Provide the [X, Y] coordinate of the cell's center where the given text is located.  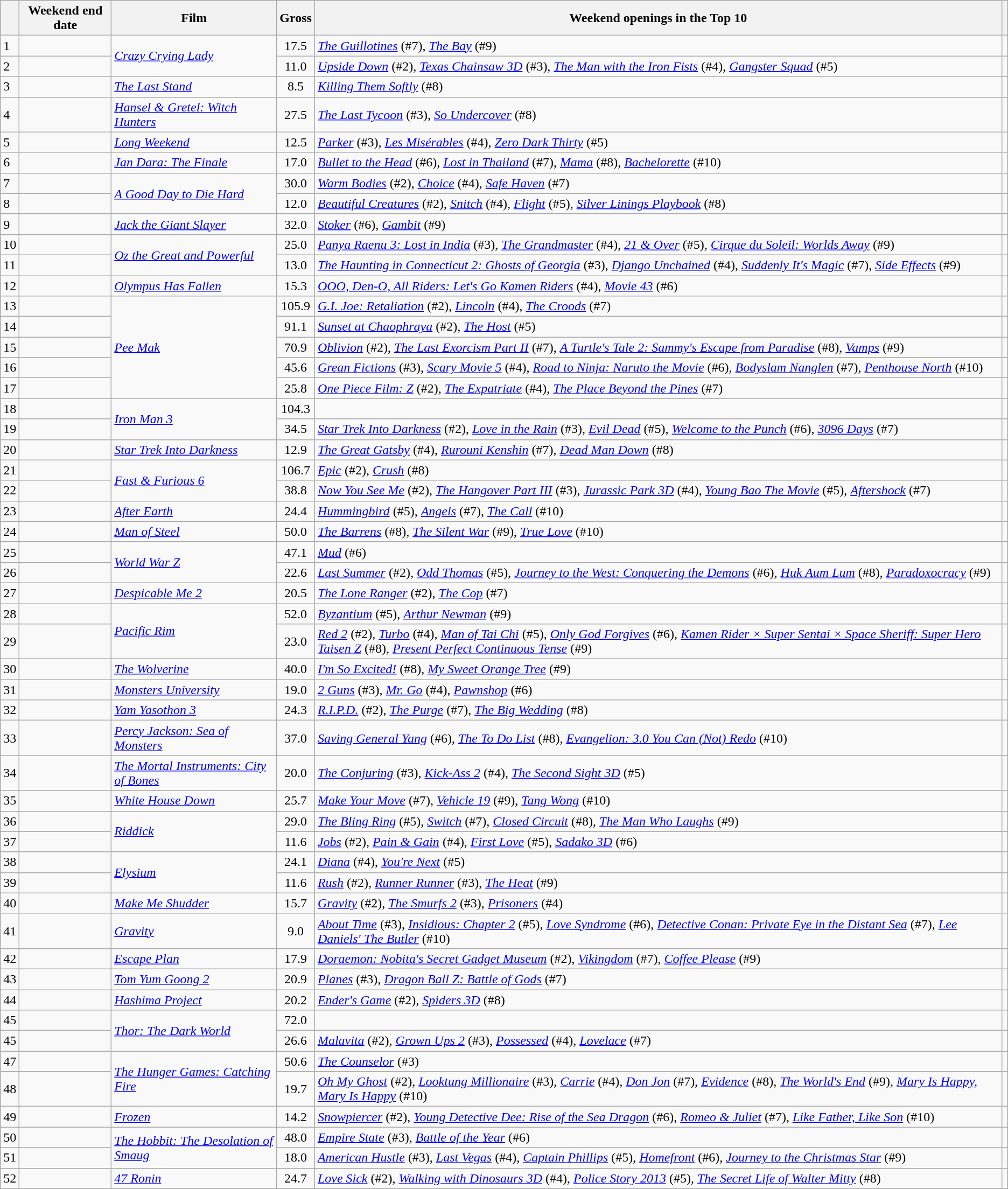
Thor: The Dark World [194, 1031]
Gravity (#2), The Smurfs 2 (#3), Prisoners (#4) [658, 903]
Bullet to the Head (#6), Lost in Thailand (#7), Mama (#8), Bachelorette (#10) [658, 163]
Weekend openings in the Top 10 [658, 18]
42 [10, 959]
Jack the Giant Slayer [194, 224]
Grean Fictions (#3), Scary Movie 5 (#4), Road to Ninja: Naruto the Movie (#6), Bodyslam Nanglen (#7), Penthouse North (#10) [658, 368]
The Hunger Games: Catching Fire [194, 1079]
8.5 [296, 87]
Tom Yum Goong 2 [194, 979]
29 [10, 642]
OOO, Den-O, All Riders: Let's Go Kamen Riders (#4), Movie 43 (#6) [658, 286]
The Last Stand [194, 87]
Empire State (#3), Battle of the Year (#6) [658, 1137]
Fast & Furious 6 [194, 480]
Pee Mak [194, 347]
28 [10, 613]
24.3 [296, 710]
Byzantium (#5), Arthur Newman (#9) [658, 613]
Now You See Me (#2), The Hangover Part III (#3), Jurassic Park 3D (#4), Young Bao The Movie (#5), Aftershock (#7) [658, 491]
Olympus Has Fallen [194, 286]
Killing Them Softly (#8) [658, 87]
8 [10, 204]
40 [10, 903]
4 [10, 114]
Malavita (#2), Grown Ups 2 (#3), Possessed (#4), Lovelace (#7) [658, 1041]
50 [10, 1137]
About Time (#3), Insidious: Chapter 2 (#5), Love Syndrome (#6), Detective Conan: Private Eye in the Distant Sea (#7), Lee Daniels' The Butler (#10) [658, 931]
Elysium [194, 872]
23.0 [296, 642]
41 [10, 931]
Diana (#4), You're Next (#5) [658, 862]
Despicable Me 2 [194, 593]
12.0 [296, 204]
72.0 [296, 1020]
24.7 [296, 1178]
Ender's Game (#2), Spiders 3D (#8) [658, 1000]
Oblivion (#2), The Last Exorcism Part II (#7), A Turtle's Tale 2: Sammy's Escape from Paradise (#8), Vamps (#9) [658, 347]
19.0 [296, 690]
The Bling Ring (#5), Switch (#7), Closed Circuit (#8), The Man Who Laughs (#9) [658, 821]
12 [10, 286]
Parker (#3), Les Misérables (#4), Zero Dark Thirty (#5) [658, 142]
23 [10, 511]
18.0 [296, 1158]
7 [10, 183]
39 [10, 883]
48 [10, 1089]
9.0 [296, 931]
I'm So Excited! (#8), My Sweet Orange Tree (#9) [658, 669]
37 [10, 842]
17 [10, 388]
52.0 [296, 613]
30 [10, 669]
5 [10, 142]
22.6 [296, 572]
32 [10, 710]
The Mortal Instruments: City of Bones [194, 773]
12.5 [296, 142]
22 [10, 491]
36 [10, 821]
16 [10, 368]
Gravity [194, 931]
17.0 [296, 163]
26 [10, 572]
Hashima Project [194, 1000]
Sunset at Chaophraya (#2), The Host (#5) [658, 327]
Oz the Great and Powerful [194, 255]
20 [10, 450]
29.0 [296, 821]
White House Down [194, 801]
25.7 [296, 801]
Gross [296, 18]
Stoker (#6), Gambit (#9) [658, 224]
34 [10, 773]
2 Guns (#3), Mr. Go (#4), Pawnshop (#6) [658, 690]
Man of Steel [194, 531]
Planes (#3), Dragon Ball Z: Battle of Gods (#7) [658, 979]
44 [10, 1000]
The Hobbit: The Desolation of Smaug [194, 1148]
20.5 [296, 593]
70.9 [296, 347]
Monsters University [194, 690]
47 [10, 1061]
Long Weekend [194, 142]
12.9 [296, 450]
20.2 [296, 1000]
3 [10, 87]
30.0 [296, 183]
20.9 [296, 979]
25.8 [296, 388]
The Haunting in Connecticut 2: Ghosts of Georgia (#3), Django Unchained (#4), Suddenly It's Magic (#7), Side Effects (#9) [658, 265]
The Barrens (#8), The Silent War (#9), True Love (#10) [658, 531]
Warm Bodies (#2), Choice (#4), Safe Haven (#7) [658, 183]
11 [10, 265]
21 [10, 470]
33 [10, 738]
91.1 [296, 327]
Upside Down (#2), Texas Chainsaw 3D (#3), The Man with the Iron Fists (#4), Gangster Squad (#5) [658, 66]
9 [10, 224]
2 [10, 66]
10 [10, 244]
Escape Plan [194, 959]
52 [10, 1178]
Film [194, 18]
17.9 [296, 959]
25.0 [296, 244]
45.6 [296, 368]
20.0 [296, 773]
11.0 [296, 66]
47.1 [296, 552]
14.2 [296, 1117]
47 Ronin [194, 1178]
27.5 [296, 114]
American Hustle (#3), Last Vegas (#4), Captain Phillips (#5), Homefront (#6), Journey to the Christmas Star (#9) [658, 1158]
Saving General Yang (#6), The To Do List (#8), Evangelion: 3.0 You Can (Not) Redo (#10) [658, 738]
Frozen [194, 1117]
15.3 [296, 286]
The Great Gatsby (#4), Rurouni Kenshin (#7), Dead Man Down (#8) [658, 450]
24.1 [296, 862]
The Wolverine [194, 669]
The Conjuring (#3), Kick-Ass 2 (#4), The Second Sight 3D (#5) [658, 773]
Last Summer (#2), Odd Thomas (#5), Journey to the West: Conquering the Demons (#6), Huk Aum Lum (#8), Paradoxocracy (#9) [658, 572]
31 [10, 690]
19 [10, 429]
14 [10, 327]
Epic (#2), Crush (#8) [658, 470]
48.0 [296, 1137]
Percy Jackson: Sea of Monsters [194, 738]
19.7 [296, 1089]
A Good Day to Die Hard [194, 193]
Jan Dara: The Finale [194, 163]
15 [10, 347]
13.0 [296, 265]
Hummingbird (#5), Angels (#7), The Call (#10) [658, 511]
Rush (#2), Runner Runner (#3), The Heat (#9) [658, 883]
Make Me Shudder [194, 903]
Iron Man 3 [194, 419]
The Counselor (#3) [658, 1061]
35 [10, 801]
Doraemon: Nobita's Secret Gadget Museum (#2), Vikingdom (#7), Coffee Please (#9) [658, 959]
37.0 [296, 738]
26.6 [296, 1041]
Weekend end date [66, 18]
40.0 [296, 669]
Riddick [194, 831]
R.I.P.D. (#2), The Purge (#7), The Big Wedding (#8) [658, 710]
Yam Yasothon 3 [194, 710]
Panya Raenu 3: Lost in India (#3), The Grandmaster (#4), 21 & Over (#5), Cirque du Soleil: Worlds Away (#9) [658, 244]
18 [10, 409]
Snowpiercer (#2), Young Detective Dee: Rise of the Sea Dragon (#6), Romeo & Juliet (#7), Like Father, Like Son (#10) [658, 1117]
Crazy Crying Lady [194, 56]
Star Trek Into Darkness (#2), Love in the Rain (#3), Evil Dead (#5), Welcome to the Punch (#6), 3096 Days (#7) [658, 429]
24.4 [296, 511]
106.7 [296, 470]
One Piece Film: Z (#2), The Expatriate (#4), The Place Beyond the Pines (#7) [658, 388]
Mud (#6) [658, 552]
25 [10, 552]
15.7 [296, 903]
The Lone Ranger (#2), The Cop (#7) [658, 593]
105.9 [296, 306]
43 [10, 979]
50.0 [296, 531]
Beautiful Creatures (#2), Snitch (#4), Flight (#5), Silver Linings Playbook (#8) [658, 204]
49 [10, 1117]
13 [10, 306]
After Earth [194, 511]
38.8 [296, 491]
34.5 [296, 429]
Love Sick (#2), Walking with Dinosaurs 3D (#4), Police Story 2013 (#5), The Secret Life of Walter Mitty (#8) [658, 1178]
17.5 [296, 46]
Pacific Rim [194, 631]
Jobs (#2), Pain & Gain (#4), First Love (#5), Sadako 3D (#6) [658, 842]
6 [10, 163]
Hansel & Gretel: Witch Hunters [194, 114]
24 [10, 531]
1 [10, 46]
Make Your Move (#7), Vehicle 19 (#9), Tang Wong (#10) [658, 801]
G.I. Joe: Retaliation (#2), Lincoln (#4), The Croods (#7) [658, 306]
Star Trek Into Darkness [194, 450]
50.6 [296, 1061]
51 [10, 1158]
32.0 [296, 224]
The Last Tycoon (#3), So Undercover (#8) [658, 114]
27 [10, 593]
Oh My Ghost (#2), Looktung Millionaire (#3), Carrie (#4), Don Jon (#7), Evidence (#8), The World's End (#9), Mary Is Happy, Mary Is Happy (#10) [658, 1089]
World War Z [194, 562]
The Guillotines (#7), The Bay (#9) [658, 46]
38 [10, 862]
104.3 [296, 409]
